Provide the [x, y] coordinate of the cell's center where the given text is located.  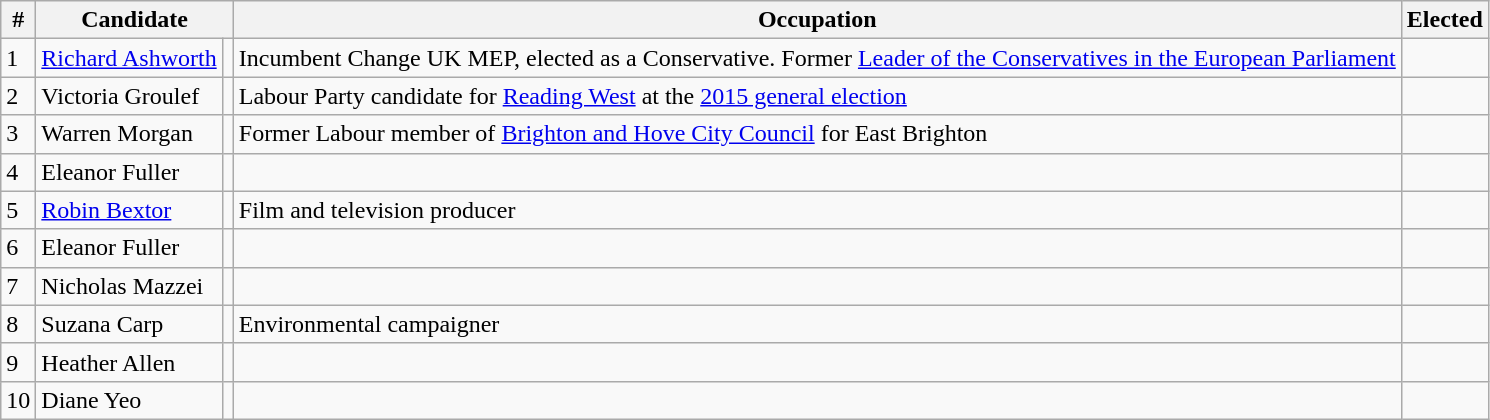
Labour Party candidate for Reading West at the 2015 general election [817, 96]
Occupation [817, 20]
3 [18, 134]
Environmental campaigner [817, 324]
6 [18, 248]
Elected [1444, 20]
Film and television producer [817, 210]
Suzana Carp [129, 324]
9 [18, 362]
2 [18, 96]
Nicholas Mazzei [129, 286]
1 [18, 58]
10 [18, 400]
Warren Morgan [129, 134]
Incumbent Change UK MEP, elected as a Conservative. Former Leader of the Conservatives in the European Parliament [817, 58]
Heather Allen [129, 362]
Robin Bextor [129, 210]
Former Labour member of Brighton and Hove City Council for East Brighton [817, 134]
Richard Ashworth [129, 58]
# [18, 20]
Victoria Groulef [129, 96]
7 [18, 286]
5 [18, 210]
8 [18, 324]
Candidate [134, 20]
4 [18, 172]
Diane Yeo [129, 400]
